Pinpoint the cell where the given text exists, returning its [x, y] midpoint coordinate. 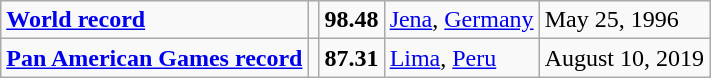
Pan American Games record [154, 58]
Lima, Peru [462, 58]
98.48 [352, 20]
World record [154, 20]
Jena, Germany [462, 20]
87.31 [352, 58]
August 10, 2019 [624, 58]
May 25, 1996 [624, 20]
